Search for the cell housing the specified text and yield its (x, y) center coordinate. 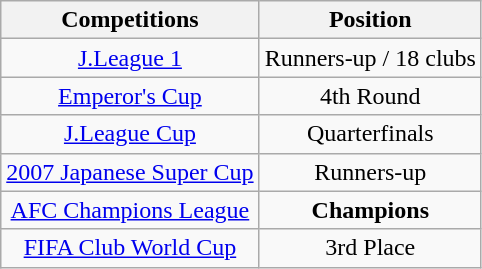
2007 Japanese Super Cup (130, 172)
FIFA Club World Cup (130, 248)
Position (370, 20)
J.League Cup (130, 134)
Emperor's Cup (130, 96)
Quarterfinals (370, 134)
AFC Champions League (130, 210)
Runners-up / 18 clubs (370, 58)
4th Round (370, 96)
J.League 1 (130, 58)
Competitions (130, 20)
Runners-up (370, 172)
3rd Place (370, 248)
Champions (370, 210)
